Output the (x, y) coordinate of the center of the cell containing the given text.  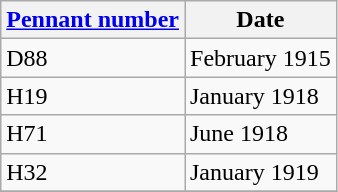
H32 (93, 172)
Date (260, 20)
January 1918 (260, 96)
June 1918 (260, 134)
February 1915 (260, 58)
January 1919 (260, 172)
H71 (93, 134)
D88 (93, 58)
H19 (93, 96)
Pennant number (93, 20)
